From the cell containing the given text, extract its center point as [x, y] coordinate. 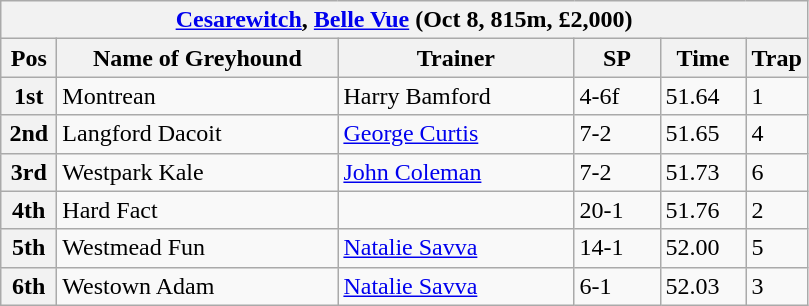
52.00 [703, 248]
Westown Adam [198, 286]
52.03 [703, 286]
4th [29, 210]
Langford Dacoit [198, 134]
SP [617, 58]
2 [776, 210]
3rd [29, 172]
1 [776, 96]
4 [776, 134]
5th [29, 248]
4-6f [617, 96]
3 [776, 286]
5 [776, 248]
Montrean [198, 96]
1st [29, 96]
20-1 [617, 210]
Trap [776, 58]
6th [29, 286]
John Coleman [456, 172]
51.76 [703, 210]
George Curtis [456, 134]
Name of Greyhound [198, 58]
6 [776, 172]
Time [703, 58]
Westpark Kale [198, 172]
Hard Fact [198, 210]
51.64 [703, 96]
51.73 [703, 172]
Harry Bamford [456, 96]
14-1 [617, 248]
Pos [29, 58]
2nd [29, 134]
6-1 [617, 286]
Cesarewitch, Belle Vue (Oct 8, 815m, £2,000) [404, 20]
Westmead Fun [198, 248]
Trainer [456, 58]
51.65 [703, 134]
